Locate the cell with the specified text and output its [x, y] center coordinate. 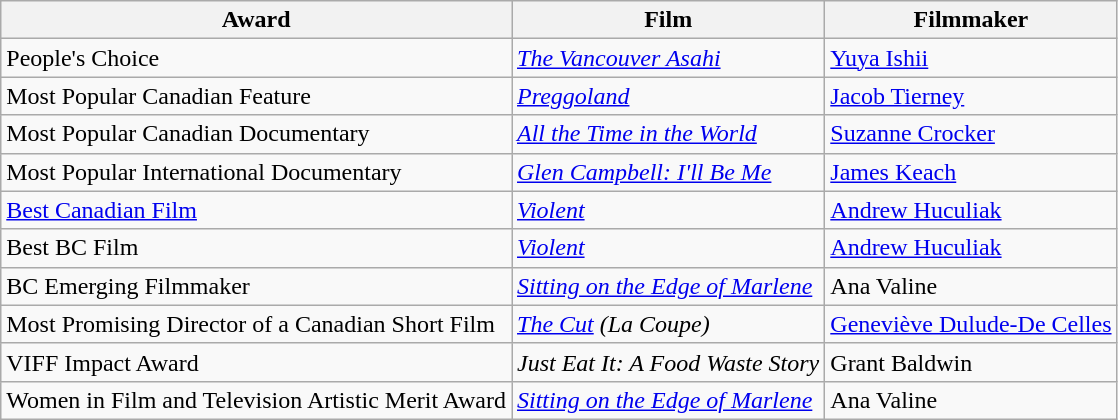
The Cut (La Coupe) [668, 324]
Jacob Tierney [971, 96]
James Keach [971, 172]
Most Promising Director of a Canadian Short Film [256, 324]
Most Popular Canadian Documentary [256, 134]
Just Eat It: A Food Waste Story [668, 362]
All the Time in the World [668, 134]
Film [668, 20]
BC Emerging Filmmaker [256, 286]
Yuya Ishii [971, 58]
Suzanne Crocker [971, 134]
People's Choice [256, 58]
Best BC Film [256, 248]
Glen Campbell: I'll Be Me [668, 172]
Most Popular International Documentary [256, 172]
Grant Baldwin [971, 362]
Preggoland [668, 96]
VIFF Impact Award [256, 362]
The Vancouver Asahi [668, 58]
Most Popular Canadian Feature [256, 96]
Geneviève Dulude-De Celles [971, 324]
Women in Film and Television Artistic Merit Award [256, 400]
Filmmaker [971, 20]
Best Canadian Film [256, 210]
Award [256, 20]
